Provide the (x, y) coordinate of the cell's center where the given text is located.  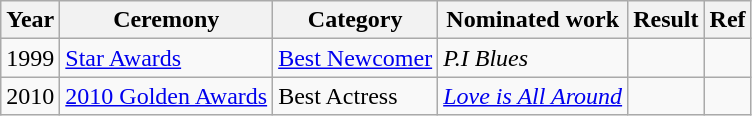
2010 Golden Awards (166, 96)
Best Actress (356, 96)
Ref (728, 20)
P.I Blues (533, 58)
Love is All Around (533, 96)
Best Newcomer (356, 58)
Year (30, 20)
Star Awards (166, 58)
Category (356, 20)
Result (666, 20)
Ceremony (166, 20)
Nominated work (533, 20)
1999 (30, 58)
2010 (30, 96)
